Return the (X, Y) coordinate for the center point of the cell that contains the specified text.  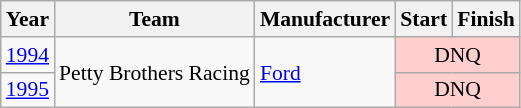
1995 (28, 90)
Finish (486, 19)
Petty Brothers Racing (154, 72)
Ford (325, 72)
Year (28, 19)
Manufacturer (325, 19)
Team (154, 19)
1994 (28, 55)
Start (424, 19)
